Extract the (X, Y) coordinate from the center of the cell holding the provided text.  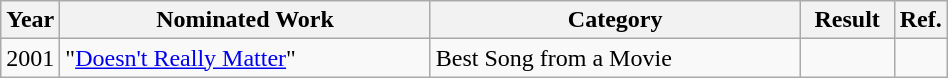
Category (615, 20)
Ref. (920, 20)
Year (30, 20)
"Doesn't Really Matter" (245, 58)
Result (847, 20)
2001 (30, 58)
Nominated Work (245, 20)
Best Song from a Movie (615, 58)
